Return the (x, y) coordinate for the center point of the cell that contains the specified text.  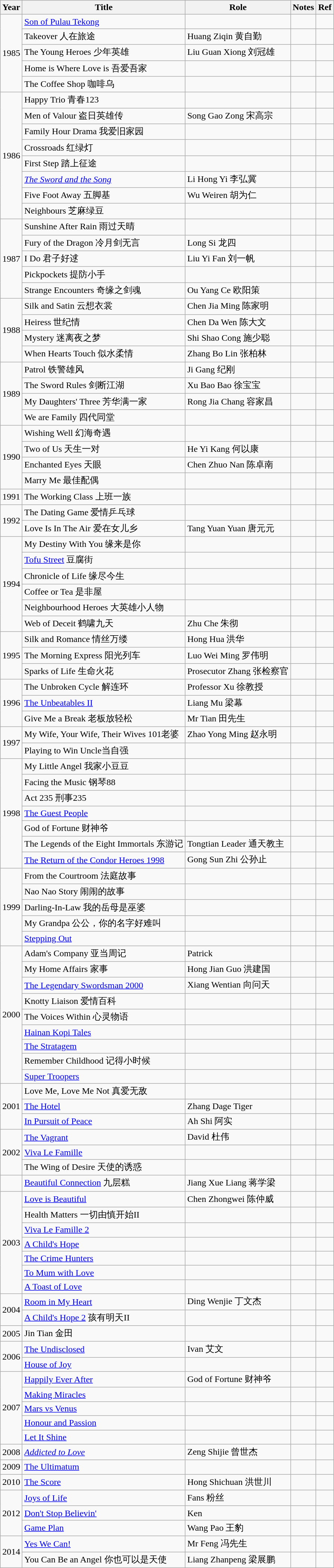
Ref (325, 7)
First Step 踏上征途 (104, 163)
He Yi Kang 何以康 (238, 450)
The Return of the Condor Heroes 1998 (104, 860)
1992 (11, 520)
Wu Weiren 胡为仁 (238, 195)
A Toast of Love (104, 1287)
A Child's Hope (104, 1244)
Family Hour Drama 我爱旧家园 (104, 132)
Beautiful Connection 九层糕 (104, 1183)
Viva Le Famille (104, 1152)
Joys of Life (104, 1498)
Ding Wenjie 丁文杰 (238, 1302)
Role (238, 7)
Mr Feng 冯先生 (238, 1544)
The Dating Game 爱情乒乓球 (104, 513)
2003 (11, 1242)
1988 (11, 330)
Ou Yang Ce 欧阳策 (238, 291)
Sparks of Life 生命火花 (104, 671)
Zhang Bo Lin 张柏林 (238, 354)
The Guest People (104, 813)
1985 (11, 53)
Happy Trio 青春123 (104, 100)
Ivan 艾文 (238, 1350)
The Morning Express 阳光列车 (104, 655)
Hong Shichuan 洪世川 (238, 1482)
When Hearts Touch 似水柔情 (104, 354)
You Can Be an Angel 你也可以是天使 (104, 1560)
Mystery 迷离夜之梦 (104, 339)
The Undisclosed (104, 1350)
Remember Childhood 记得小时候 (104, 1061)
Wang Pao 王豹 (238, 1528)
2006 (11, 1356)
Happily Ever After (104, 1379)
Playing to Win Uncle当自强 (104, 751)
To Mum with Love (104, 1272)
1989 (11, 394)
Silk and Satin 云想衣裳 (104, 306)
Pickpockets 提防小手 (104, 274)
Facing the Music 钢琴88 (104, 782)
Adam's Company 亚当周记 (104, 954)
The Score (104, 1482)
House of Joy (104, 1364)
Zhao Yong Ming 赵永明 (238, 735)
1999 (11, 907)
2012 (11, 1513)
Strange Encounters 奇缘之剑魂 (104, 291)
My Wife, Your Wife, Their Wives 101老婆 (104, 735)
Liu Yi Fan 刘一帆 (238, 259)
Game Plan (104, 1528)
The Working Class 上班一族 (104, 497)
1995 (11, 655)
Chen Jia Ming 陈家明 (238, 306)
1987 (11, 259)
Nao Nao Story 闹闹的故事 (104, 892)
Yes We Can! (104, 1544)
Heiress 世纪情 (104, 322)
Love Is In The Air 爱在女儿乡 (104, 529)
The Hotel (104, 1106)
Super Troopers (104, 1076)
Year (11, 7)
Sunshine After Rain 雨过天晴 (104, 227)
Li Hong Yi 李弘冀 (238, 180)
Chen Zhongwei 陈仲威 (238, 1199)
The Vagrant (104, 1137)
From the Courtroom 法庭故事 (104, 876)
The Sword Rules 剑断江湖 (104, 385)
Long Si 龙四 (238, 243)
Gong Sun Zhi 公孙止 (238, 860)
Darling-In-Law 我的岳母是巫婆 (104, 907)
Hainan Kopi Tales (104, 1032)
2014 (11, 1552)
Xiang Wentian 向问天 (238, 986)
Tongtian Leader 通天教主 (238, 844)
Web of Deceit 鹤啸九天 (104, 624)
Shi Shao Cong 施少聪 (238, 339)
Room in My Heart (104, 1302)
Ah Shi 阿实 (238, 1121)
Silk and Romance 情丝万缕 (104, 640)
Xu Bao Bao 徐宝宝 (238, 385)
A Child's Hope 2 孩有明天II (104, 1317)
2001 (11, 1106)
Tofu Street 豆腐街 (104, 560)
Prosecutor Zhang 张检察官 (238, 671)
My Little Angel 我家小豆豆 (104, 766)
My Grandpa 公公，你的名字好难叫 (104, 924)
The Legendary Swordsman 2000 (104, 986)
Luo Wei Ming 罗伟明 (238, 655)
Patrick (238, 954)
1997 (11, 743)
Neighbours 芝麻绿豆 (104, 211)
Chen Da Wen 陈大文 (238, 322)
The Ultimatum (104, 1467)
Tang Yuan Yuan 唐元元 (238, 529)
Coffee or Tea 是非屋 (104, 592)
The Unbroken Cycle 解连环 (104, 687)
2010 (11, 1482)
Ji Gang 纪刚 (238, 370)
Making Miracles (104, 1394)
The Wing of Desire 天使的诱惑 (104, 1168)
Patrol 铁警雄风 (104, 370)
2004 (11, 1309)
Addicted to Love (104, 1452)
Fans 粉丝 (238, 1498)
Jiang Xue Liang 蒋学梁 (238, 1183)
My Destiny With You 缘来是你 (104, 544)
Health Matters 一切由慎开始II (104, 1215)
Neighbourhood Heroes 大英雄小人物 (104, 608)
Rong Jia Chang 容家昌 (238, 402)
1994 (11, 584)
2005 (11, 1334)
Son of Pulau Tekong (104, 22)
In Pursuit of Peace (104, 1121)
Don't Stop Believin' (104, 1513)
Wishing Well 幻海奇遇 (104, 433)
2009 (11, 1467)
The Unbeatables II (104, 703)
Professor Xu 徐教授 (238, 687)
The Coffee Shop 咖啡乌 (104, 84)
2007 (11, 1408)
The Sword and the Song (104, 180)
Hong Jian Guo 洪建国 (238, 969)
Zeng Shijie 曾世杰 (238, 1452)
Give Me a Break 老板放轻松 (104, 719)
1986 (11, 155)
Jin Tian 金田 (104, 1334)
Mars vs Venus (104, 1408)
Five Foot Away 五脚基 (104, 195)
Huang Ziqin 黄自勤 (238, 37)
Crossroads 红绿灯 (104, 148)
Act 235 刑事235 (104, 799)
Liu Guan Xiong 刘冠雄 (238, 52)
Love Me, Love Me Not 真爱无敌 (104, 1092)
Knotty Liaison 爱情百科 (104, 1001)
Notes (303, 7)
The Stratagem (104, 1046)
Takeover 人在旅途 (104, 37)
1998 (11, 813)
Zhang Dage Tiger (238, 1106)
Title (104, 7)
My Home Affairs 家事 (104, 969)
Ken (238, 1513)
Let It Shine (104, 1437)
Honour and Passion (104, 1423)
The Voices Within 心灵物语 (104, 1017)
The Legends of the Eight Immortals 东游记 (104, 844)
Love is Beautiful (104, 1199)
1991 (11, 497)
1996 (11, 703)
David 杜伟 (238, 1137)
Liang Mu 梁幕 (238, 703)
Stepping Out (104, 938)
Men of Valour 盗日英雄传 (104, 116)
Marry Me 最佳配偶 (104, 481)
Chen Zhuo Nan 陈卓南 (238, 465)
Hong Hua 洪华 (238, 640)
Chronicle of Life 缘尽今生 (104, 576)
The Crime Hunters (104, 1258)
I Do 君子好逑 (104, 259)
Fury of the Dragon 冷月剑无言 (104, 243)
Song Gao Zong 宋高宗 (238, 116)
1990 (11, 457)
Two of Us 天生一对 (104, 450)
2002 (11, 1152)
Liang Zhanpeng 梁展鹏 (238, 1560)
Zhu Che 朱彻 (238, 624)
Home is Where Love is 吾爱吾家 (104, 69)
We are Family 四代同堂 (104, 418)
2000 (11, 1014)
Enchanted Eyes 天眼 (104, 465)
The Young Heroes 少年英雄 (104, 52)
Viva Le Famille 2 (104, 1230)
2008 (11, 1452)
My Daughters' Three 芳华满一家 (104, 402)
Mr Tian 田先生 (238, 719)
